Extract the (X, Y) coordinate from the center of the cell holding the provided text.  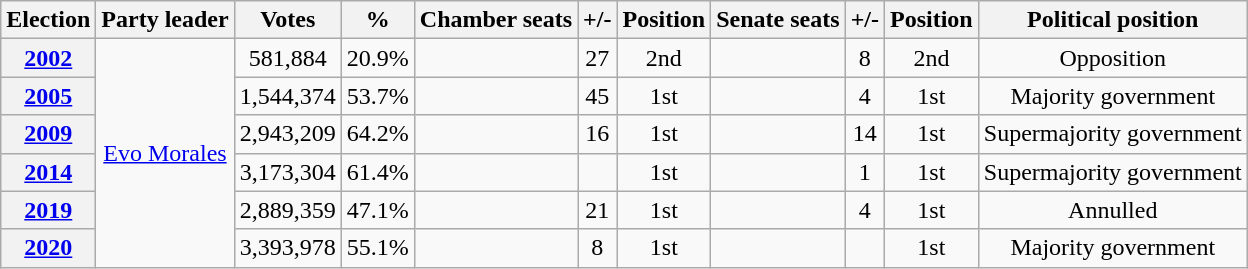
Political position (1112, 20)
2020 (48, 248)
2009 (48, 134)
2002 (48, 58)
1 (864, 172)
Chamber seats (496, 20)
3,173,304 (288, 172)
Election (48, 20)
2019 (48, 210)
Annulled (1112, 210)
Evo Morales (165, 153)
16 (598, 134)
21 (598, 210)
Party leader (165, 20)
2005 (48, 96)
55.1% (378, 248)
61.4% (378, 172)
45 (598, 96)
2,943,209 (288, 134)
Votes (288, 20)
14 (864, 134)
2014 (48, 172)
% (378, 20)
Senate seats (778, 20)
581,884 (288, 58)
64.2% (378, 134)
47.1% (378, 210)
27 (598, 58)
3,393,978 (288, 248)
20.9% (378, 58)
53.7% (378, 96)
Opposition (1112, 58)
2,889,359 (288, 210)
1,544,374 (288, 96)
